Return (x, y) of the center of cell containing provided text 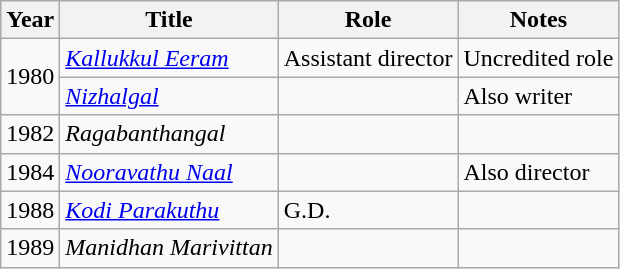
Notes (538, 20)
Manidhan Marivittan (169, 248)
Title (169, 20)
Nooravathu Naal (169, 172)
1988 (30, 210)
Kallukkul Eeram (169, 58)
Kodi Parakuthu (169, 210)
Assistant director (368, 58)
Also writer (538, 96)
1982 (30, 134)
Role (368, 20)
G.D. (368, 210)
Nizhalgal (169, 96)
1989 (30, 248)
Uncredited role (538, 58)
Year (30, 20)
1980 (30, 77)
Ragabanthangal (169, 134)
Also director (538, 172)
1984 (30, 172)
